Pinpoint the cell where the given text exists, returning its [x, y] midpoint coordinate. 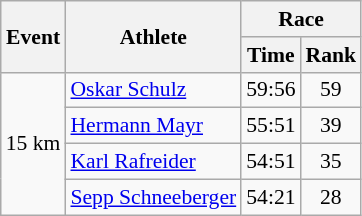
Hermann Mayr [153, 126]
Rank [332, 55]
39 [332, 126]
Race [301, 19]
54:21 [270, 197]
54:51 [270, 162]
59:56 [270, 90]
28 [332, 197]
15 km [34, 143]
Athlete [153, 36]
35 [332, 162]
Oskar Schulz [153, 90]
Sepp Schneeberger [153, 197]
55:51 [270, 126]
Event [34, 36]
59 [332, 90]
Karl Rafreider [153, 162]
Time [270, 55]
